Detect which cell encompasses the target text, then output its [x, y] center coordinate. 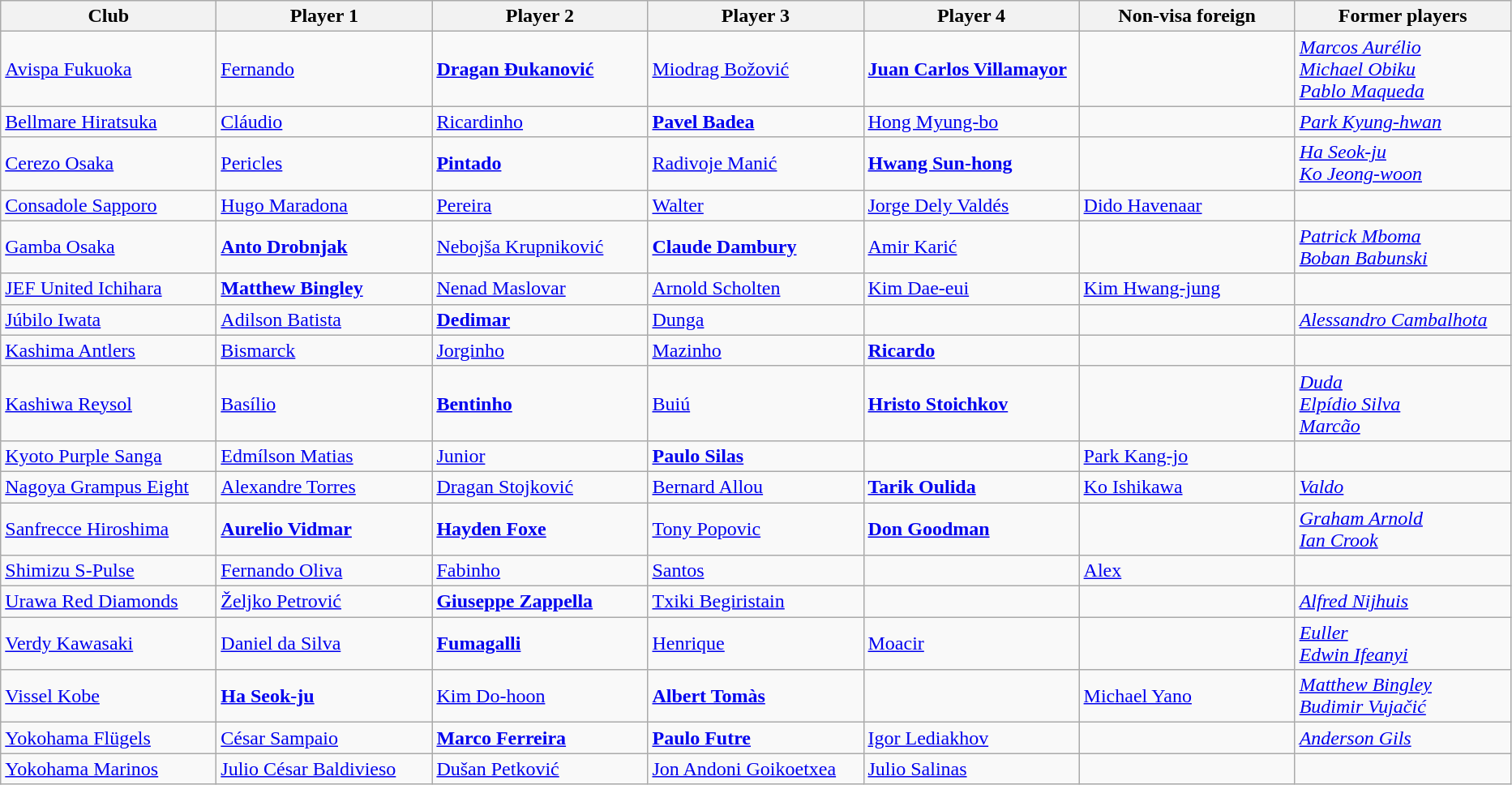
Matthew Bingley [324, 289]
Daniel da Silva [324, 644]
Dedimar [540, 320]
Pavel Badea [756, 122]
Moacir [971, 644]
Bismarck [324, 350]
Ricardo [971, 350]
Bernard Allou [756, 487]
Hwang Sun-hong [971, 164]
Pintado [540, 164]
Hristo Stoichkov [971, 403]
Fernando [324, 69]
Amir Karić [971, 247]
Kim Do-hoon [540, 696]
Alex [1187, 571]
Ha Seok-ju [324, 696]
Marco Ferreira [540, 738]
Santos [756, 571]
Željko Petrović [324, 602]
Graham Arnold Ian Crook [1403, 529]
Verdy Kawasaki [109, 644]
Miodrag Božović [756, 69]
Aurelio Vidmar [324, 529]
Player 4 [971, 16]
Michael Yano [1187, 696]
Sanfrecce Hiroshima [109, 529]
Ricardinho [540, 122]
Shimizu S-Pulse [109, 571]
Dido Havenaar [1187, 205]
Henrique [756, 644]
Valdo [1403, 487]
Dušan Petković [540, 769]
Jorge Dely Valdés [971, 205]
Hugo Maradona [324, 205]
Paulo Futre [756, 738]
Walter [756, 205]
Igor Lediakhov [971, 738]
Duda Elpídio Silva Marcão [1403, 403]
Bentinho [540, 403]
Vissel Kobe [109, 696]
Fernando Oliva [324, 571]
Park Kang-jo [1187, 456]
Julio César Baldivieso [324, 769]
Junior [540, 456]
Kyoto Purple Sanga [109, 456]
Dragan Stojković [540, 487]
Júbilo Iwata [109, 320]
Yokohama Flügels [109, 738]
Txiki Begiristain [756, 602]
Bellmare Hiratsuka [109, 122]
Basílio [324, 403]
Giuseppe Zappella [540, 602]
Don Goodman [971, 529]
Kim Hwang-jung [1187, 289]
Kashima Antlers [109, 350]
Arnold Scholten [756, 289]
Jon Andoni Goikoetxea [756, 769]
Alexandre Torres [324, 487]
Player 3 [756, 16]
Albert Tomàs [756, 696]
Hong Myung-bo [971, 122]
Ko Ishikawa [1187, 487]
Fabinho [540, 571]
Tarik Oulida [971, 487]
JEF United Ichihara [109, 289]
Consadole Sapporo [109, 205]
Avispa Fukuoka [109, 69]
Yokohama Marinos [109, 769]
Alessandro Cambalhota [1403, 320]
Dragan Đukanović [540, 69]
Player 2 [540, 16]
Anderson Gils [1403, 738]
Kim Dae-eui [971, 289]
Nenad Maslovar [540, 289]
Paulo Silas [756, 456]
Claude Dambury [756, 247]
Cláudio [324, 122]
Radivoje Manić [756, 164]
Matthew Bingley Budimir Vujačić [1403, 696]
Euller Edwin Ifeanyi [1403, 644]
Alfred Nijhuis [1403, 602]
Juan Carlos Villamayor [971, 69]
Patrick Mboma Boban Babunski [1403, 247]
Non-visa foreign [1187, 16]
Nagoya Grampus Eight [109, 487]
Pericles [324, 164]
César Sampaio [324, 738]
Player 1 [324, 16]
Gamba Osaka [109, 247]
Park Kyung-hwan [1403, 122]
Julio Salinas [971, 769]
Anto Drobnjak [324, 247]
Cerezo Osaka [109, 164]
Urawa Red Diamonds [109, 602]
Pereira [540, 205]
Jorginho [540, 350]
Club [109, 16]
Fumagalli [540, 644]
Mazinho [756, 350]
Buiú [756, 403]
Kashiwa Reysol [109, 403]
Marcos Aurélio Michael Obiku Pablo Maqueda [1403, 69]
Adilson Batista [324, 320]
Tony Popovic [756, 529]
Nebojša Krupniković [540, 247]
Dunga [756, 320]
Ha Seok-ju Ko Jeong-woon [1403, 164]
Edmílson Matias [324, 456]
Former players [1403, 16]
Hayden Foxe [540, 529]
